Identify which cell holds the provided text, then report its [x, y] central coordinate. 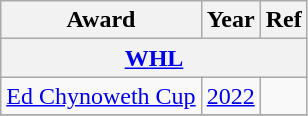
Year [230, 20]
WHL [154, 58]
Ed Chynoweth Cup [101, 96]
Award [101, 20]
2022 [230, 96]
Ref [284, 20]
